Find where the given text appears and provide that cell's center as [x, y] coordinate. 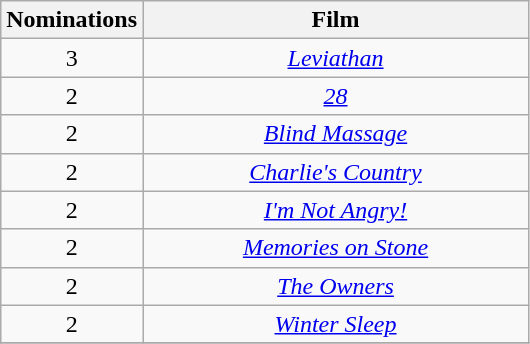
3 [72, 58]
Charlie's Country [335, 172]
Winter Sleep [335, 324]
I'm Not Angry! [335, 210]
Memories on Stone [335, 248]
Film [335, 20]
28 [335, 96]
Leviathan [335, 58]
Blind Massage [335, 134]
Nominations [72, 20]
The Owners [335, 286]
